Return (x, y) of the center of cell containing provided text 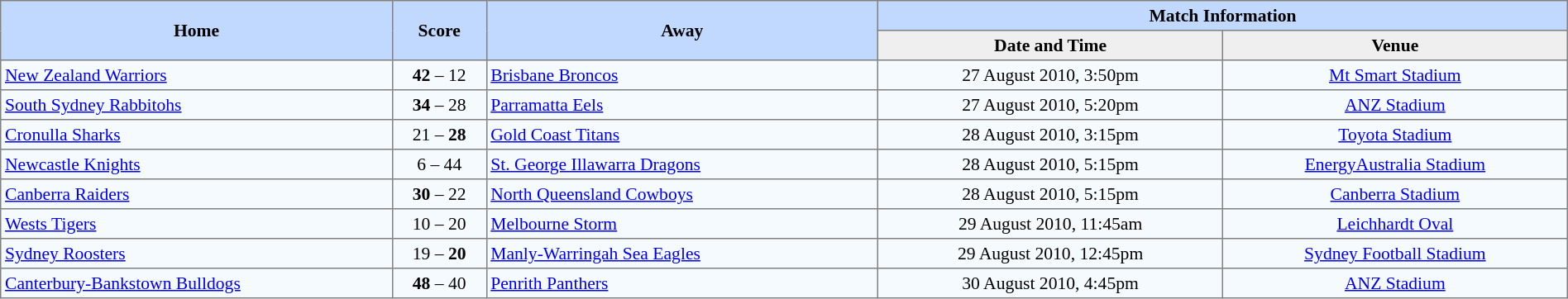
South Sydney Rabbitohs (197, 105)
Parramatta Eels (682, 105)
Canberra Stadium (1394, 194)
34 – 28 (439, 105)
48 – 40 (439, 283)
Toyota Stadium (1394, 135)
Sydney Roosters (197, 254)
29 August 2010, 12:45pm (1050, 254)
Leichhardt Oval (1394, 224)
Manly-Warringah Sea Eagles (682, 254)
Score (439, 31)
Mt Smart Stadium (1394, 75)
19 – 20 (439, 254)
Canterbury-Bankstown Bulldogs (197, 283)
21 – 28 (439, 135)
27 August 2010, 3:50pm (1050, 75)
Home (197, 31)
30 – 22 (439, 194)
Date and Time (1050, 45)
Away (682, 31)
30 August 2010, 4:45pm (1050, 283)
North Queensland Cowboys (682, 194)
10 – 20 (439, 224)
Match Information (1223, 16)
Cronulla Sharks (197, 135)
42 – 12 (439, 75)
28 August 2010, 3:15pm (1050, 135)
Gold Coast Titans (682, 135)
29 August 2010, 11:45am (1050, 224)
Venue (1394, 45)
Melbourne Storm (682, 224)
Newcastle Knights (197, 164)
Canberra Raiders (197, 194)
Penrith Panthers (682, 283)
St. George Illawarra Dragons (682, 164)
EnergyAustralia Stadium (1394, 164)
Wests Tigers (197, 224)
New Zealand Warriors (197, 75)
6 – 44 (439, 164)
Brisbane Broncos (682, 75)
27 August 2010, 5:20pm (1050, 105)
Sydney Football Stadium (1394, 254)
